Output the (x, y) coordinate of the center of the cell containing the given text.  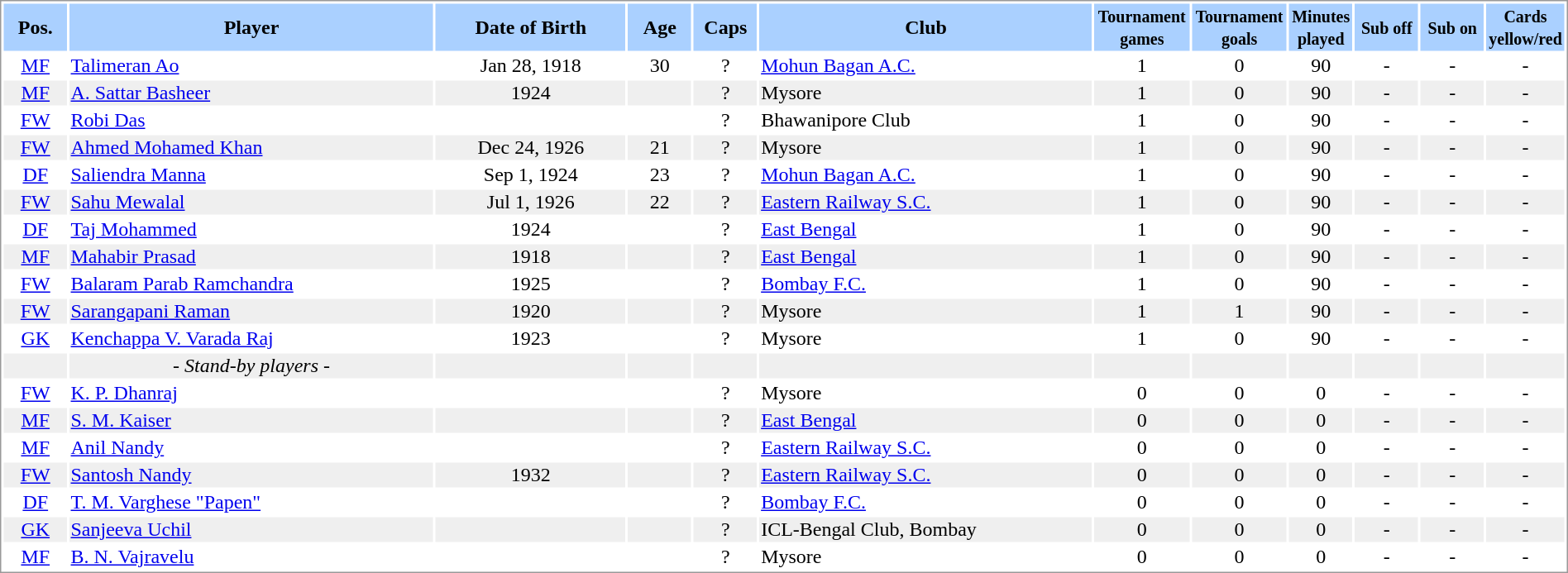
S. M. Kaiser (251, 421)
1920 (531, 312)
Robi Das (251, 120)
Talimeran Ao (251, 65)
Player (251, 26)
Dec 24, 1926 (531, 148)
Taj Mohammed (251, 229)
Anil Nandy (251, 447)
Tournamentgoals (1239, 26)
B. N. Vajravelu (251, 556)
Jul 1, 1926 (531, 203)
Mahabir Prasad (251, 257)
1925 (531, 284)
Bhawanipore Club (926, 120)
Sub on (1452, 26)
1918 (531, 257)
A. Sattar Basheer (251, 93)
Jan 28, 1918 (531, 65)
Saliendra Manna (251, 174)
Balaram Parab Ramchandra (251, 284)
Sub off (1386, 26)
- Stand-by players - (251, 366)
30 (660, 65)
21 (660, 148)
Sep 1, 1924 (531, 174)
Date of Birth (531, 26)
Sanjeeva Uchil (251, 530)
Caps (726, 26)
Club (926, 26)
Sarangapani Raman (251, 312)
Kenchappa V. Varada Raj (251, 338)
Sahu Mewalal (251, 203)
22 (660, 203)
Ahmed Mohamed Khan (251, 148)
23 (660, 174)
T. M. Varghese "Papen" (251, 502)
Minutesplayed (1322, 26)
1932 (531, 475)
K. P. Dhanraj (251, 393)
Tournamentgames (1141, 26)
Age (660, 26)
1923 (531, 338)
Cardsyellow/red (1526, 26)
Pos. (35, 26)
ICL-Bengal Club, Bombay (926, 530)
Santosh Nandy (251, 475)
